Locate the cell with the specified text and output its (X, Y) center coordinate. 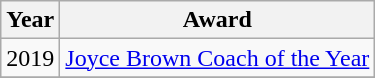
Year (30, 20)
Award (218, 20)
Joyce Brown Coach of the Year (218, 58)
2019 (30, 58)
